Provide the [X, Y] coordinate of the cell's center where the given text is located.  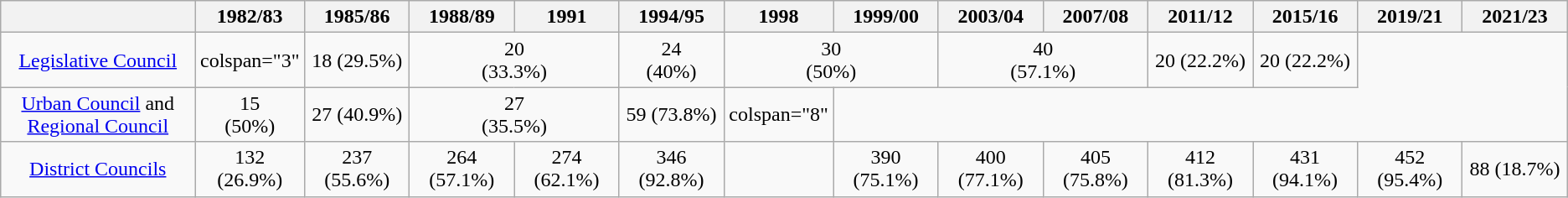
400 (77.1%) [990, 169]
30(50%) [831, 60]
27 (40.9%) [357, 114]
15(50%) [250, 114]
2021/23 [1514, 17]
1982/83 [250, 17]
2011/12 [1199, 17]
1994/95 [672, 17]
431 (94.1%) [1305, 169]
132 (26.9%) [250, 169]
2015/16 [1305, 17]
59 (73.8%) [672, 114]
20(33.3%) [514, 60]
346 (92.8%) [672, 169]
1985/86 [357, 17]
274 (62.1%) [566, 169]
40(57.1%) [1043, 60]
237 (55.6%) [357, 169]
2007/08 [1096, 17]
colspan="8" [779, 114]
18 (29.5%) [357, 60]
27(35.5%) [514, 114]
264 (57.1%) [462, 169]
District Councils [98, 169]
24(40%) [672, 60]
2019/21 [1411, 17]
390 (75.1%) [886, 169]
452 (95.4%) [1411, 169]
405 (75.8%) [1096, 169]
1999/00 [886, 17]
88 (18.7%) [1514, 169]
1991 [566, 17]
Legislative Council [98, 60]
412 (81.3%) [1199, 169]
1988/89 [462, 17]
Urban Council andRegional Council [98, 114]
1998 [779, 17]
colspan="3" [250, 60]
2003/04 [990, 17]
